Return [x, y] of the center of cell containing provided text 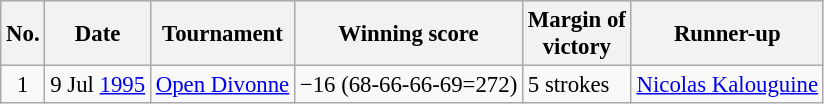
Margin ofvictory [578, 34]
9 Jul 1995 [98, 85]
1 [23, 85]
5 strokes [578, 85]
Runner-up [727, 34]
Tournament [222, 34]
Winning score [409, 34]
No. [23, 34]
Date [98, 34]
Nicolas Kalouguine [727, 85]
−16 (68-66-66-69=272) [409, 85]
Open Divonne [222, 85]
